Extract the (x, y) coordinate from the center of the cell holding the provided text.  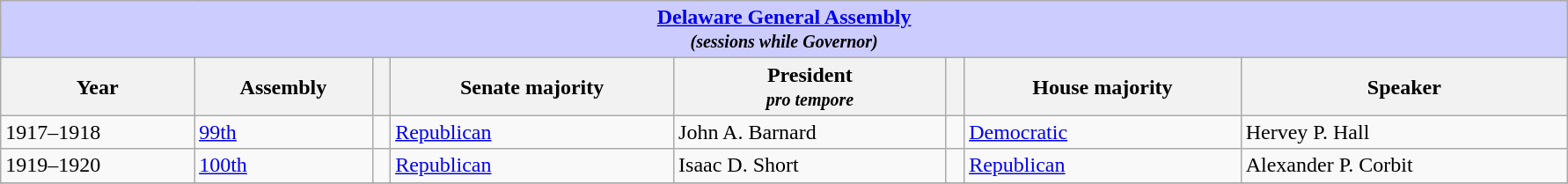
100th (283, 166)
Speaker (1404, 86)
Delaware General Assembly (sessions while Governor) (785, 30)
Democratic (1103, 132)
House majority (1103, 86)
Year (98, 86)
Isaac D. Short (810, 166)
1917–1918 (98, 132)
99th (283, 132)
Alexander P. Corbit (1404, 166)
John A. Barnard (810, 132)
1919–1920 (98, 166)
Hervey P. Hall (1404, 132)
Senate majority (532, 86)
Assembly (283, 86)
Presidentpro tempore (810, 86)
